Scan for the cell matching the given text and deliver its (x, y) coordinate at center. 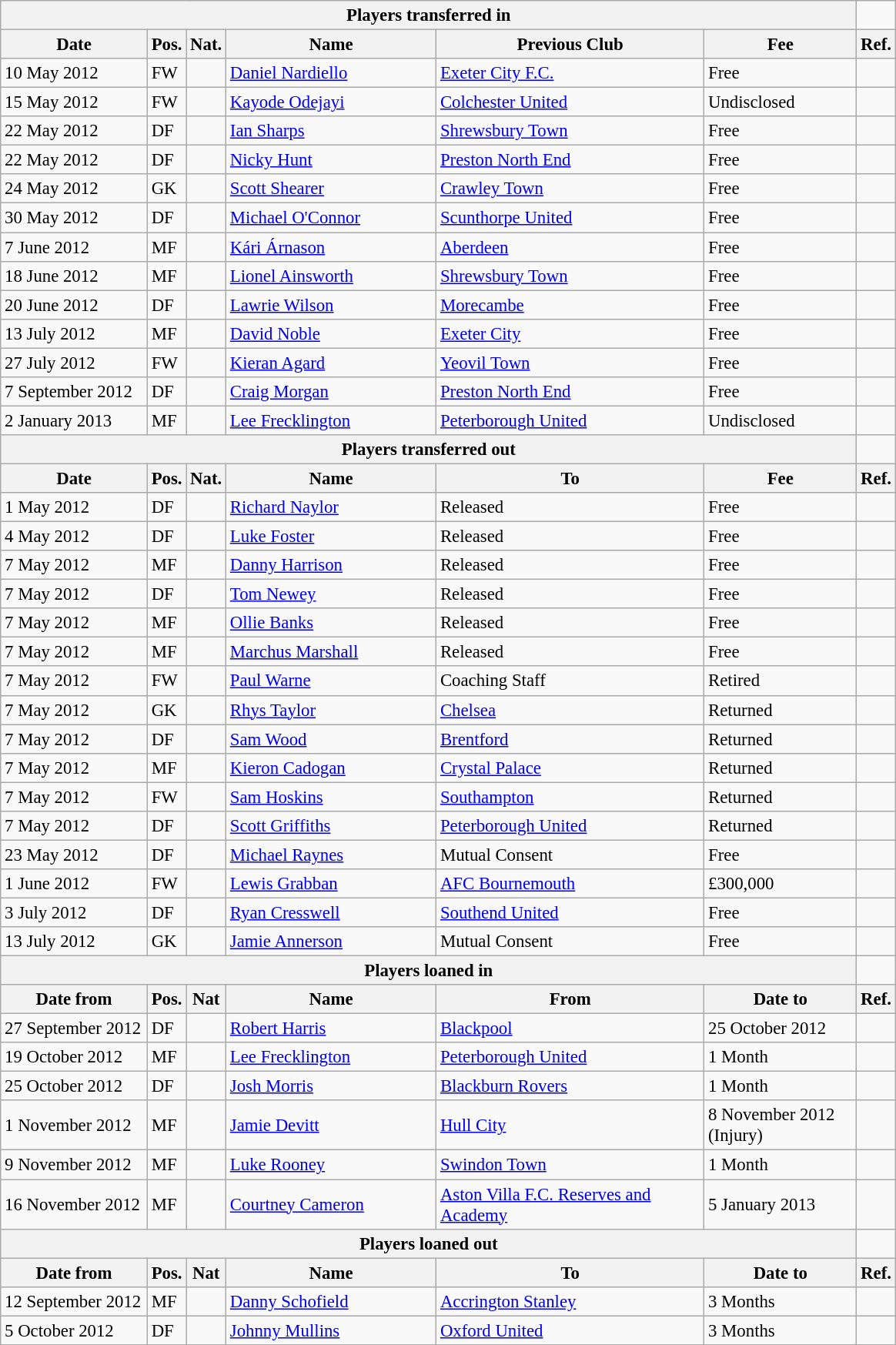
Richard Naylor (331, 507)
Jamie Devitt (331, 1126)
18 June 2012 (74, 276)
Jamie Annerson (331, 942)
Michael O'Connor (331, 218)
Tom Newey (331, 594)
Colchester United (570, 102)
7 September 2012 (74, 392)
2 January 2013 (74, 420)
Kieran Agard (331, 363)
Exeter City F.C. (570, 73)
4 May 2012 (74, 537)
Chelsea (570, 710)
Courtney Cameron (331, 1204)
20 June 2012 (74, 305)
Swindon Town (570, 1165)
Brentford (570, 739)
Josh Morris (331, 1086)
Aberdeen (570, 247)
Johnny Mullins (331, 1330)
Paul Warne (331, 681)
Players transferred in (429, 15)
Morecambe (570, 305)
Crawley Town (570, 189)
Rhys Taylor (331, 710)
Kári Árnason (331, 247)
Oxford United (570, 1330)
Scunthorpe United (570, 218)
1 November 2012 (74, 1126)
Coaching Staff (570, 681)
£300,000 (781, 884)
1 May 2012 (74, 507)
23 May 2012 (74, 855)
7 June 2012 (74, 247)
1 June 2012 (74, 884)
Robert Harris (331, 1029)
5 January 2013 (781, 1204)
Players loaned out (429, 1243)
Players transferred out (429, 450)
24 May 2012 (74, 189)
Previous Club (570, 45)
30 May 2012 (74, 218)
27 July 2012 (74, 363)
Ian Sharps (331, 131)
Kayode Odejayi (331, 102)
12 September 2012 (74, 1301)
Aston Villa F.C. Reserves and Academy (570, 1204)
Southend United (570, 912)
Scott Griffiths (331, 826)
8 November 2012 (Injury) (781, 1126)
David Noble (331, 333)
Yeovil Town (570, 363)
16 November 2012 (74, 1204)
19 October 2012 (74, 1057)
Luke Foster (331, 537)
15 May 2012 (74, 102)
10 May 2012 (74, 73)
Blackburn Rovers (570, 1086)
Ollie Banks (331, 623)
Scott Shearer (331, 189)
Michael Raynes (331, 855)
Danny Schofield (331, 1301)
9 November 2012 (74, 1165)
Craig Morgan (331, 392)
Hull City (570, 1126)
Crystal Palace (570, 768)
Ryan Cresswell (331, 912)
Danny Harrison (331, 565)
Players loaned in (429, 971)
Luke Rooney (331, 1165)
Blackpool (570, 1029)
Daniel Nardiello (331, 73)
5 October 2012 (74, 1330)
Nicky Hunt (331, 160)
Lewis Grabban (331, 884)
27 September 2012 (74, 1029)
Southampton (570, 797)
From (570, 999)
Retired (781, 681)
Accrington Stanley (570, 1301)
Lionel Ainsworth (331, 276)
Sam Hoskins (331, 797)
Marchus Marshall (331, 652)
Sam Wood (331, 739)
Lawrie Wilson (331, 305)
AFC Bournemouth (570, 884)
Kieron Cadogan (331, 768)
3 July 2012 (74, 912)
Exeter City (570, 333)
